Identify which cell holds the provided text, then report its [x, y] central coordinate. 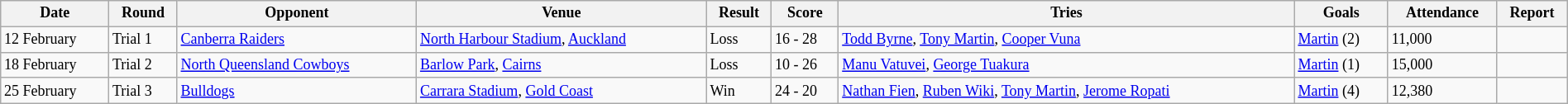
18 February [55, 64]
15,000 [1442, 64]
Goals [1341, 13]
Manu Vatuvei, George Tuakura [1067, 64]
Carrara Stadium, Gold Coast [562, 91]
Tries [1067, 13]
Nathan Fien, Ruben Wiki, Tony Martin, Jerome Ropati [1067, 91]
11,000 [1442, 40]
Martin (2) [1341, 40]
Win [739, 91]
Venue [562, 13]
Opponent [296, 13]
Bulldogs [296, 91]
12,380 [1442, 91]
Score [806, 13]
Martin (1) [1341, 64]
Barlow Park, Cairns [562, 64]
Trial 1 [144, 40]
Result [739, 13]
Trial 2 [144, 64]
10 - 26 [806, 64]
25 February [55, 91]
Trial 3 [144, 91]
Canberra Raiders [296, 40]
Todd Byrne, Tony Martin, Cooper Vuna [1067, 40]
24 - 20 [806, 91]
Report [1532, 13]
Date [55, 13]
12 February [55, 40]
Attendance [1442, 13]
16 - 28 [806, 40]
North Harbour Stadium, Auckland [562, 40]
Round [144, 13]
Martin (4) [1341, 91]
North Queensland Cowboys [296, 64]
